Capture the cell that displays the provided text and extract its (X, Y) central coordinate. 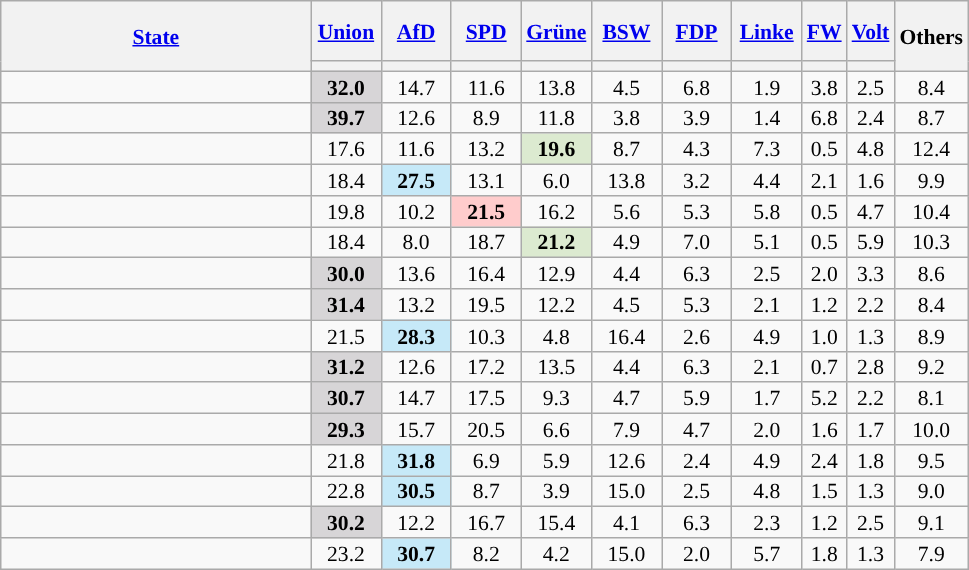
10.2 (416, 212)
30.0 (346, 274)
5.8 (767, 212)
22.8 (346, 492)
10.4 (931, 212)
1.4 (767, 118)
1.0 (824, 336)
5.2 (824, 398)
12.4 (931, 150)
3.2 (697, 180)
23.2 (346, 554)
31.2 (346, 366)
21.2 (556, 242)
9.5 (931, 460)
BSW (626, 31)
FW (824, 31)
Others (931, 36)
12.9 (556, 274)
17.5 (486, 398)
8.6 (931, 274)
2.6 (697, 336)
17.2 (486, 366)
2.8 (871, 366)
19.8 (346, 212)
6.0 (556, 180)
13.6 (416, 274)
18.7 (486, 242)
SPD (486, 31)
39.7 (346, 118)
1.5 (824, 492)
11.8 (556, 118)
4.3 (697, 150)
19.5 (486, 304)
4.1 (626, 522)
7.0 (697, 242)
Grüne (556, 31)
2.3 (767, 522)
Volt (871, 31)
0.7 (824, 366)
9.3 (556, 398)
15.7 (416, 430)
FDP (697, 31)
State (156, 36)
6.6 (556, 430)
31.8 (416, 460)
1.9 (767, 86)
AfD (416, 31)
28.3 (416, 336)
32.0 (346, 86)
Linke (767, 31)
9.1 (931, 522)
5.1 (767, 242)
13.1 (486, 180)
8.0 (416, 242)
8.1 (931, 398)
16.7 (486, 522)
9.9 (931, 180)
4.2 (556, 554)
31.4 (346, 304)
9.2 (931, 366)
21.8 (346, 460)
27.5 (416, 180)
16.2 (556, 212)
20.5 (486, 430)
15.4 (556, 522)
5.6 (626, 212)
3.3 (871, 274)
8.2 (486, 554)
Union (346, 31)
19.6 (556, 150)
13.5 (556, 366)
30.2 (346, 522)
10.0 (931, 430)
30.5 (416, 492)
29.3 (346, 430)
5.7 (767, 554)
7.3 (767, 150)
9.0 (931, 492)
17.6 (346, 150)
6.9 (486, 460)
